From the cell containing the given text, extract its center point as (X, Y) coordinate. 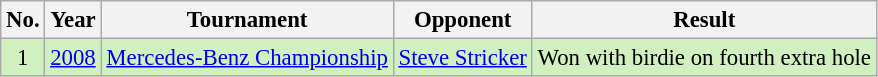
Result (704, 20)
2008 (73, 58)
Won with birdie on fourth extra hole (704, 58)
Steve Stricker (462, 58)
1 (23, 58)
No. (23, 20)
Opponent (462, 20)
Tournament (247, 20)
Mercedes-Benz Championship (247, 58)
Year (73, 20)
